Output the (X, Y) coordinate of the center of the cell containing the given text.  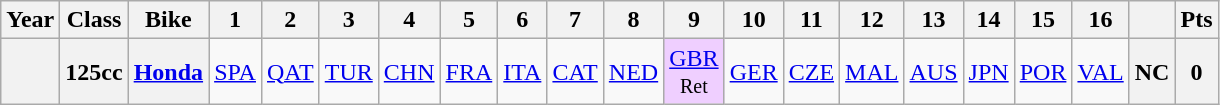
Bike (168, 20)
4 (409, 20)
ITA (522, 72)
11 (811, 20)
CAT (575, 72)
14 (988, 20)
SPA (236, 72)
Honda (168, 72)
1 (236, 20)
POR (1043, 72)
7 (575, 20)
125cc (94, 72)
16 (1100, 20)
8 (633, 20)
VAL (1100, 72)
MAL (872, 72)
9 (694, 20)
GER (754, 72)
CZE (811, 72)
10 (754, 20)
5 (469, 20)
0 (1196, 72)
Pts (1196, 20)
CHN (409, 72)
3 (348, 20)
6 (522, 20)
GBRRet (694, 72)
JPN (988, 72)
QAT (290, 72)
TUR (348, 72)
FRA (469, 72)
Class (94, 20)
NC (1152, 72)
15 (1043, 20)
2 (290, 20)
Year (30, 20)
NED (633, 72)
13 (934, 20)
12 (872, 20)
AUS (934, 72)
